Find where the given text appears and provide that cell's center as (x, y) coordinate. 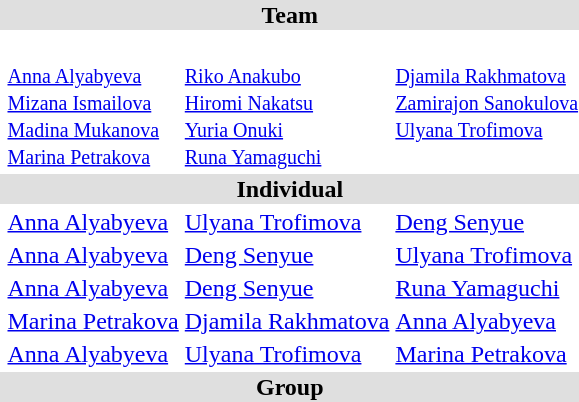
Riko AnakuboHiromi NakatsuYuria OnukiRuna Yamaguchi (287, 102)
Marina Petrakova (93, 321)
Anna AlyabyevaMizana IsmailovaMadina MukanovaMarina Petrakova (93, 102)
Djamila Rakhmatova (287, 321)
